Output the [X, Y] coordinate of the center of the cell containing the given text.  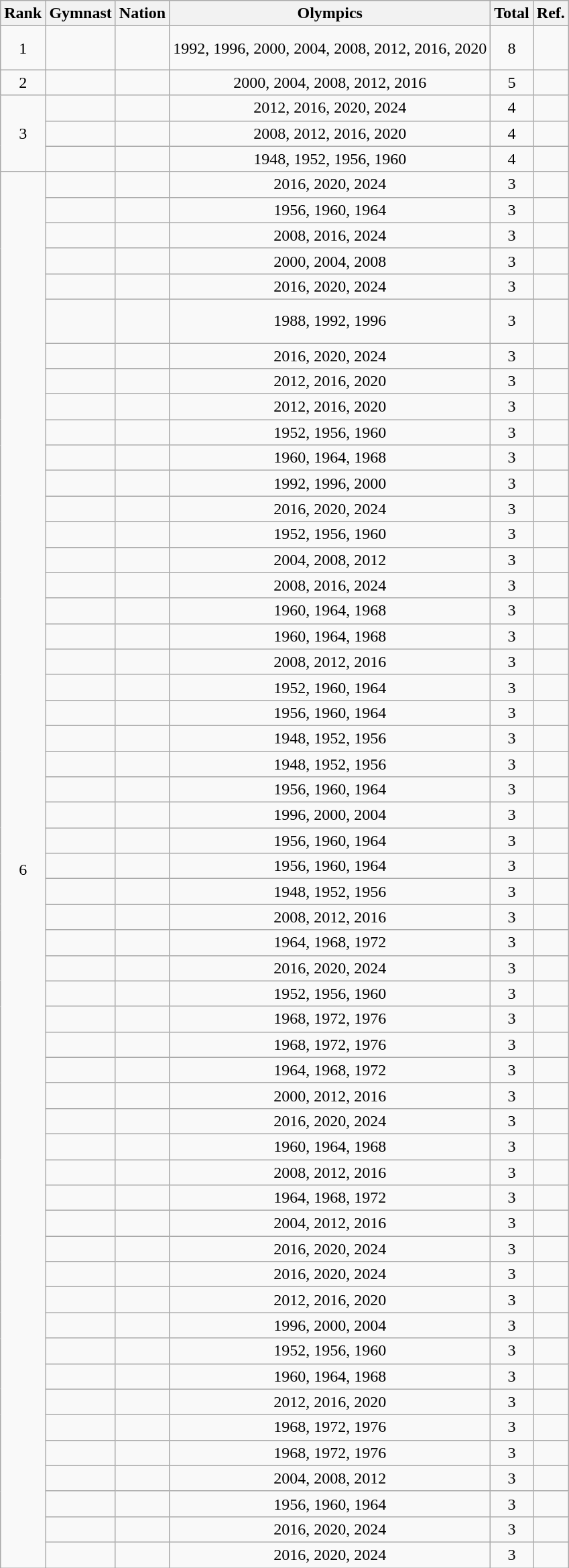
2008, 2012, 2016, 2020 [330, 133]
1992, 1996, 2000 [330, 483]
2000, 2012, 2016 [330, 1095]
2000, 2004, 2008 [330, 261]
6 [23, 869]
Gymnast [80, 13]
Total [512, 13]
1992, 1996, 2000, 2004, 2008, 2012, 2016, 2020 [330, 48]
8 [512, 48]
Rank [23, 13]
1952, 1960, 1964 [330, 687]
2 [23, 82]
1948, 1952, 1956, 1960 [330, 159]
Nation [142, 13]
Ref. [551, 13]
1988, 1992, 1996 [330, 320]
5 [512, 82]
1 [23, 48]
Olympics [330, 13]
2012, 2016, 2020, 2024 [330, 108]
2004, 2012, 2016 [330, 1223]
2000, 2004, 2008, 2012, 2016 [330, 82]
